Return (x, y) of the center of cell containing provided text 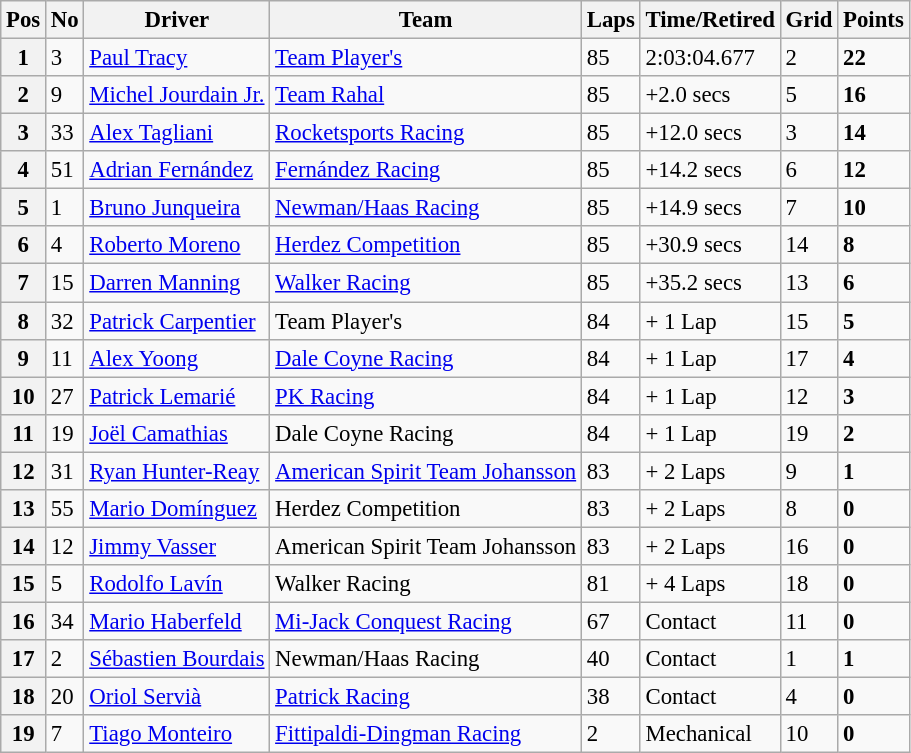
Rodolfo Lavín (177, 584)
Team (426, 20)
Laps (610, 20)
+2.0 secs (710, 95)
22 (874, 58)
Oriol Servià (177, 697)
Alex Tagliani (177, 133)
No (65, 20)
PK Racing (426, 396)
55 (65, 509)
Pos (24, 20)
+14.9 secs (710, 208)
Fittipaldi-Dingman Racing (426, 734)
Driver (177, 20)
33 (65, 133)
+12.0 secs (710, 133)
Roberto Moreno (177, 245)
Patrick Racing (426, 697)
20 (65, 697)
Jimmy Vasser (177, 546)
Alex Yoong (177, 358)
Paul Tracy (177, 58)
34 (65, 621)
Mi-Jack Conquest Racing (426, 621)
67 (610, 621)
+35.2 secs (710, 283)
Bruno Junqueira (177, 208)
38 (610, 697)
32 (65, 321)
51 (65, 170)
Grid (808, 20)
81 (610, 584)
+ 4 Laps (710, 584)
2:03:04.677 (710, 58)
Tiago Monteiro (177, 734)
Sébastien Bourdais (177, 659)
Ryan Hunter-Reay (177, 471)
31 (65, 471)
Rocketsports Racing (426, 133)
Michel Jourdain Jr. (177, 95)
Adrian Fernández (177, 170)
Mario Haberfeld (177, 621)
Mechanical (710, 734)
Darren Manning (177, 283)
40 (610, 659)
27 (65, 396)
Patrick Lemarié (177, 396)
Joël Camathias (177, 433)
Patrick Carpentier (177, 321)
Points (874, 20)
Fernández Racing (426, 170)
Mario Domínguez (177, 509)
+14.2 secs (710, 170)
Team Rahal (426, 95)
+30.9 secs (710, 245)
Time/Retired (710, 20)
